Find where the given text appears and provide that cell's center as [x, y] coordinate. 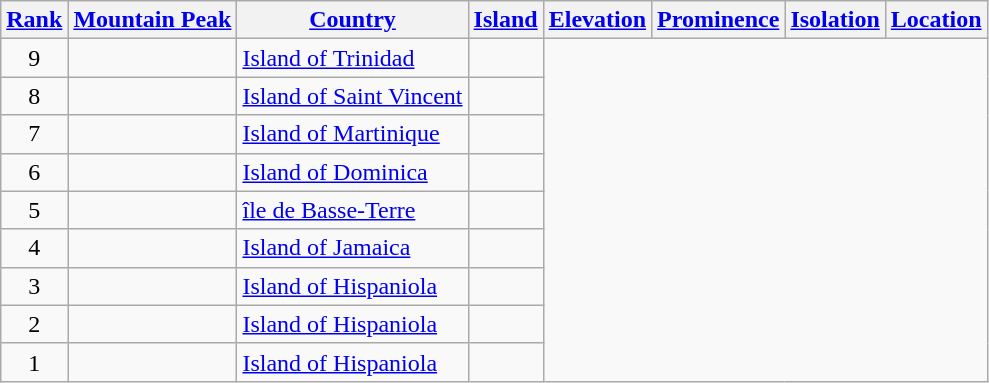
9 [34, 58]
5 [34, 210]
Island [506, 20]
Island of Saint Vincent [352, 96]
Island of Martinique [352, 134]
Rank [34, 20]
3 [34, 286]
Island of Jamaica [352, 248]
Country [352, 20]
2 [34, 324]
Isolation [835, 20]
Elevation [597, 20]
1 [34, 362]
Location [936, 20]
7 [34, 134]
6 [34, 172]
Island of Trinidad [352, 58]
île de Basse-Terre [352, 210]
8 [34, 96]
Island of Dominica [352, 172]
Mountain Peak [152, 20]
Prominence [718, 20]
4 [34, 248]
